Locate the cell with the specified text and output its (X, Y) center coordinate. 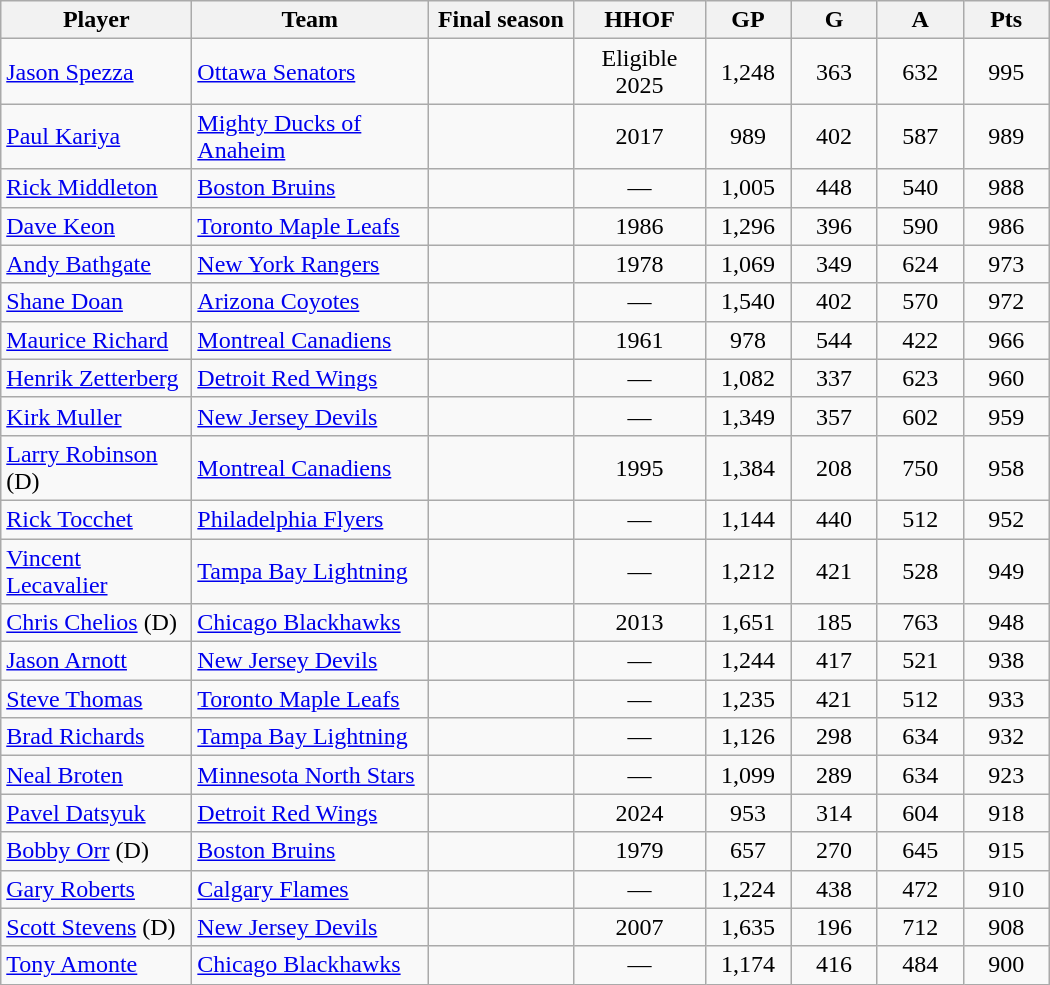
Rick Middleton (96, 188)
1,248 (748, 72)
337 (834, 378)
521 (920, 661)
540 (920, 188)
416 (834, 965)
Dave Keon (96, 226)
440 (834, 519)
1,540 (748, 302)
349 (834, 264)
1,212 (748, 570)
Larry Robinson (D) (96, 468)
986 (1006, 226)
196 (834, 927)
918 (1006, 813)
988 (1006, 188)
Brad Richards (96, 737)
Tony Amonte (96, 965)
Kirk Muller (96, 416)
949 (1006, 570)
632 (920, 72)
623 (920, 378)
HHOF (640, 20)
933 (1006, 699)
Eligible 2025 (640, 72)
Bobby Orr (D) (96, 851)
604 (920, 813)
1,126 (748, 737)
448 (834, 188)
472 (920, 889)
900 (1006, 965)
1,174 (748, 965)
GP (748, 20)
Calgary Flames (310, 889)
923 (1006, 775)
1,069 (748, 264)
Pavel Datsyuk (96, 813)
Arizona Coyotes (310, 302)
Gary Roberts (96, 889)
438 (834, 889)
Player (96, 20)
657 (748, 851)
908 (1006, 927)
528 (920, 570)
978 (748, 340)
645 (920, 851)
2024 (640, 813)
763 (920, 623)
Henrik Zetterberg (96, 378)
932 (1006, 737)
915 (1006, 851)
Scott Stevens (D) (96, 927)
Pts (1006, 20)
289 (834, 775)
2013 (640, 623)
590 (920, 226)
Andy Bathgate (96, 264)
Jason Spezza (96, 72)
1,005 (748, 188)
Ottawa Senators (310, 72)
1,224 (748, 889)
185 (834, 623)
1978 (640, 264)
995 (1006, 72)
948 (1006, 623)
422 (920, 340)
958 (1006, 468)
Philadelphia Flyers (310, 519)
1,082 (748, 378)
Minnesota North Stars (310, 775)
750 (920, 468)
1,635 (748, 927)
1,244 (748, 661)
1986 (640, 226)
Rick Tocchet (96, 519)
Chris Chelios (D) (96, 623)
New York Rangers (310, 264)
208 (834, 468)
1,099 (748, 775)
2017 (640, 136)
544 (834, 340)
270 (834, 851)
Vincent Lecavalier (96, 570)
587 (920, 136)
Neal Broten (96, 775)
959 (1006, 416)
1,296 (748, 226)
973 (1006, 264)
972 (1006, 302)
910 (1006, 889)
2007 (640, 927)
Paul Kariya (96, 136)
Shane Doan (96, 302)
Maurice Richard (96, 340)
Jason Arnott (96, 661)
712 (920, 927)
1961 (640, 340)
Mighty Ducks of Anaheim (310, 136)
1979 (640, 851)
960 (1006, 378)
1,384 (748, 468)
1,651 (748, 623)
357 (834, 416)
G (834, 20)
570 (920, 302)
1,235 (748, 699)
417 (834, 661)
624 (920, 264)
Team (310, 20)
1,144 (748, 519)
952 (1006, 519)
953 (748, 813)
Steve Thomas (96, 699)
1,349 (748, 416)
A (920, 20)
966 (1006, 340)
1995 (640, 468)
938 (1006, 661)
484 (920, 965)
363 (834, 72)
602 (920, 416)
314 (834, 813)
Final season (501, 20)
396 (834, 226)
298 (834, 737)
